Extract the (X, Y) coordinate from the center of the cell holding the provided text.  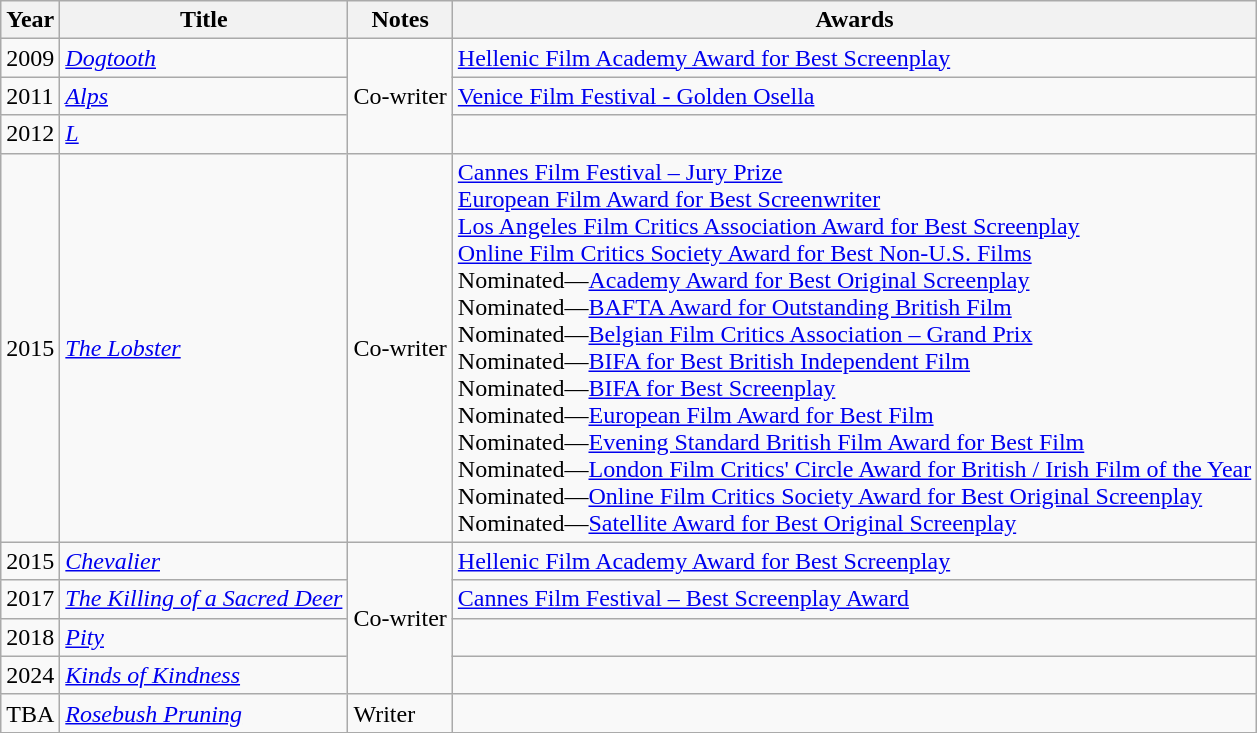
Chevalier (204, 561)
2012 (30, 134)
Notes (400, 20)
2011 (30, 96)
Rosebush Pruning (204, 713)
Title (204, 20)
The Lobster (204, 348)
Awards (854, 20)
Year (30, 20)
Cannes Film Festival – Best Screenplay Award (854, 599)
Kinds of Kindness (204, 675)
The Killing of a Sacred Deer (204, 599)
2017 (30, 599)
Writer (400, 713)
TBA (30, 713)
Pity (204, 637)
2009 (30, 58)
2024 (30, 675)
Alps (204, 96)
Dogtooth (204, 58)
L (204, 134)
2018 (30, 637)
Venice Film Festival - Golden Osella (854, 96)
